Return [X, Y] of the center of cell containing provided text 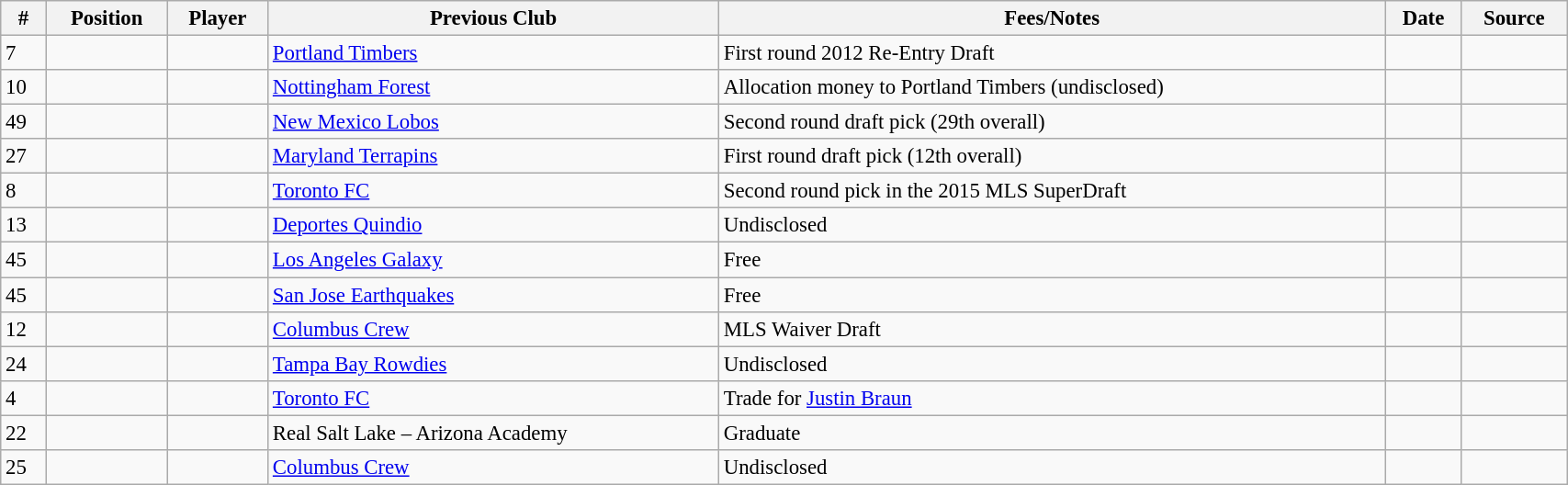
13 [24, 225]
Allocation money to Portland Timbers (undisclosed) [1051, 87]
Trade for Justin Braun [1051, 398]
27 [24, 156]
4 [24, 398]
12 [24, 329]
San Jose Earthquakes [494, 295]
22 [24, 433]
Position [107, 18]
Source [1514, 18]
First round draft pick (12th overall) [1051, 156]
# [24, 18]
New Mexico Lobos [494, 122]
Graduate [1051, 433]
Real Salt Lake – Arizona Academy [494, 433]
Portland Timbers [494, 53]
49 [24, 122]
Nottingham Forest [494, 87]
Fees/Notes [1051, 18]
Deportes Quindio [494, 225]
First round 2012 Re-Entry Draft [1051, 53]
Previous Club [494, 18]
Date [1424, 18]
Second round draft pick (29th overall) [1051, 122]
24 [24, 364]
Second round pick in the 2015 MLS SuperDraft [1051, 191]
Maryland Terrapins [494, 156]
Player [217, 18]
Tampa Bay Rowdies [494, 364]
25 [24, 468]
7 [24, 53]
MLS Waiver Draft [1051, 329]
Los Angeles Galaxy [494, 260]
8 [24, 191]
10 [24, 87]
